Return the [x, y] coordinate for the center point of the cell that contains the specified text.  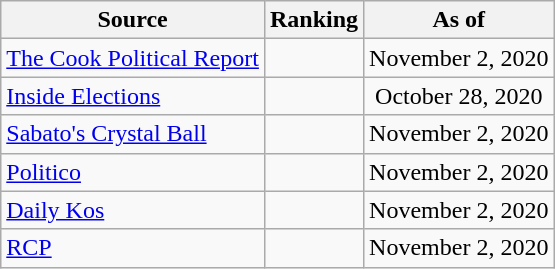
Inside Elections [133, 96]
Sabato's Crystal Ball [133, 134]
October 28, 2020 [459, 96]
The Cook Political Report [133, 58]
RCP [133, 248]
Politico [133, 172]
As of [459, 20]
Daily Kos [133, 210]
Source [133, 20]
Ranking [314, 20]
